Provide the [X, Y] coordinate of the cell's center where the given text is located.  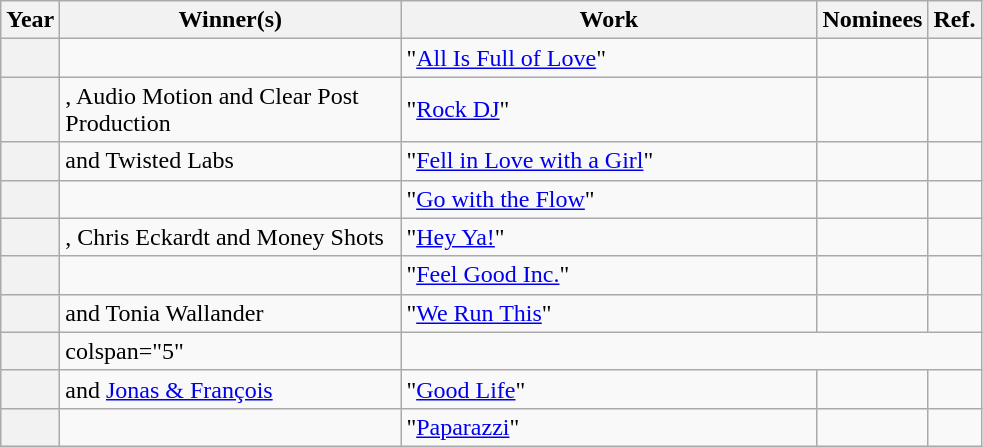
, Audio Motion and Clear Post Production [230, 110]
, Chris Eckardt and Money Shots [230, 237]
and Twisted Labs [230, 161]
Year [30, 20]
Winner(s) [230, 20]
"Hey Ya!" [609, 237]
and Jonas & François [230, 389]
Work [609, 20]
Ref. [954, 20]
"Paparazzi" [609, 427]
colspan="5" [230, 351]
"Rock DJ" [609, 110]
"We Run This" [609, 313]
and Tonia Wallander [230, 313]
"Fell in Love with a Girl" [609, 161]
"Go with the Flow" [609, 199]
"Feel Good Inc." [609, 275]
Nominees [872, 20]
"Good Life" [609, 389]
"All Is Full of Love" [609, 58]
